Identify which cell holds the provided text, then report its (x, y) central coordinate. 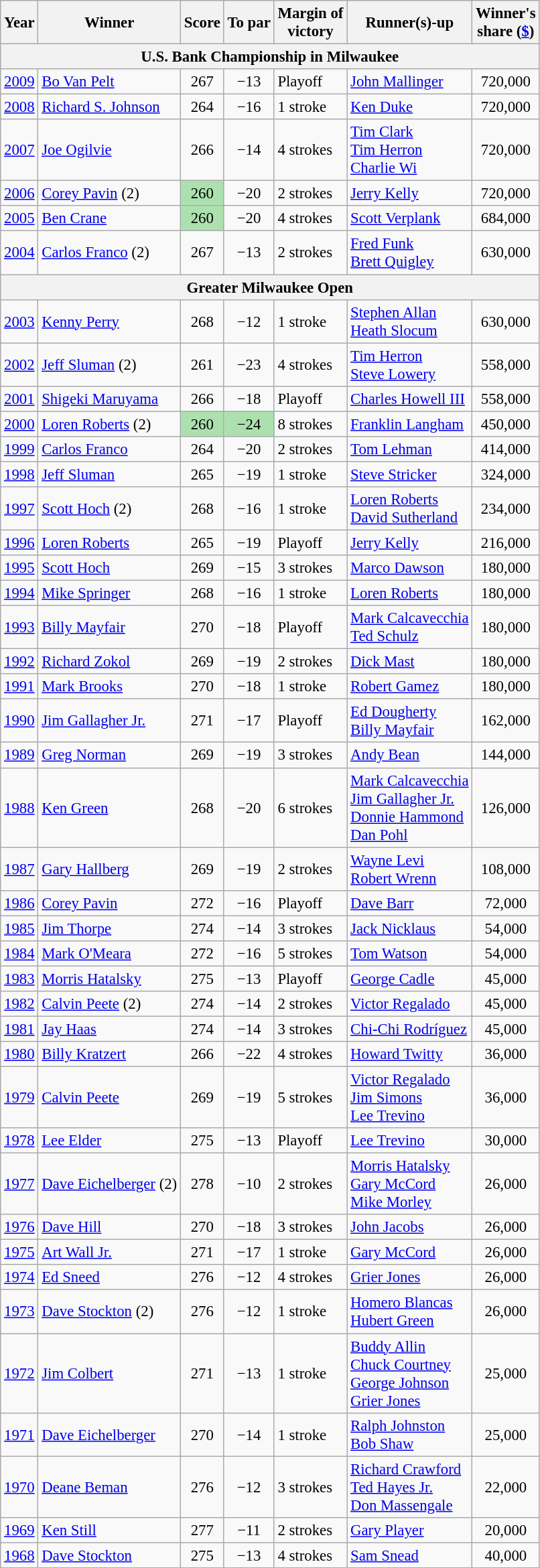
Jim Gallagher Jr. (110, 721)
8 strokes (311, 424)
20,000 (506, 1530)
Gary Hallberg (110, 869)
144,000 (506, 756)
−23 (249, 364)
Scott Verplank (410, 219)
Chi-Chi Rodríguez (410, 1029)
Charles Howell III (410, 399)
1983 (19, 979)
1971 (19, 1435)
Billy Mayfair (110, 627)
2001 (19, 399)
Victor Regalado (410, 1004)
Ken Still (110, 1530)
Fred Funk Brett Quigley (410, 253)
Tom Lehman (410, 449)
Dave Stockton (110, 1555)
1981 (19, 1029)
Loren Roberts David Sutherland (410, 509)
−11 (249, 1530)
Dave Hill (110, 1227)
Carlos Franco (2) (110, 253)
Billy Kratzert (110, 1054)
Richard Crawford Ted Hayes Jr. Don Massengale (410, 1487)
324,000 (506, 474)
1984 (19, 954)
1970 (19, 1487)
1973 (19, 1311)
Buddy Allin Chuck Courtney George Johnson Grier Jones (410, 1373)
1972 (19, 1373)
1978 (19, 1141)
−10 (249, 1184)
To par (249, 23)
Wayne Levi Robert Wrenn (410, 869)
Tim Herron Steve Lowery (410, 364)
Mark Calcavecchia Jim Gallagher Jr. Donnie Hammond Dan Pohl (410, 808)
Jack Nicklaus (410, 928)
Margin ofvictory (311, 23)
684,000 (506, 219)
Steve Stricker (410, 474)
Year (19, 23)
Corey Pavin (110, 903)
1986 (19, 903)
Howard Twitty (410, 1054)
1991 (19, 687)
Homero Blancas Hubert Green (410, 1311)
414,000 (506, 449)
Franklin Langham (410, 424)
1976 (19, 1227)
1979 (19, 1098)
Tim Clark Tim Herron Charlie Wi (410, 150)
Ken Green (110, 808)
Shigeki Maruyama (110, 399)
Jim Thorpe (110, 928)
−22 (249, 1054)
Jeff Sluman (2) (110, 364)
Calvin Peete (110, 1098)
George Cadle (410, 979)
Lee Trevino (410, 1141)
Robert Gamez (410, 687)
261 (202, 364)
Greg Norman (110, 756)
2000 (19, 424)
Ken Duke (410, 107)
1982 (19, 1004)
Stephen Allan Heath Slocum (410, 322)
Jay Haas (110, 1029)
1988 (19, 808)
1996 (19, 543)
Dave Eichelberger (110, 1435)
1968 (19, 1555)
Ed Sneed (110, 1277)
Winner'sshare ($) (506, 23)
Dick Mast (410, 662)
108,000 (506, 869)
1995 (19, 568)
1999 (19, 449)
2003 (19, 322)
Mark Calcavecchia Ted Schulz (410, 627)
2005 (19, 219)
40,000 (506, 1555)
1980 (19, 1054)
Mark Brooks (110, 687)
1969 (19, 1530)
1989 (19, 756)
Morris Hatalsky (110, 979)
Grier Jones (410, 1277)
Gary Player (410, 1530)
450,000 (506, 424)
Dave Barr (410, 903)
2009 (19, 82)
Jeff Sluman (110, 474)
2002 (19, 364)
1994 (19, 593)
Jim Colbert (110, 1373)
1990 (19, 721)
278 (202, 1184)
Winner (110, 23)
Bo Van Pelt (110, 82)
John Jacobs (410, 1227)
6 strokes (311, 808)
1974 (19, 1277)
Runner(s)-up (410, 23)
216,000 (506, 543)
22,000 (506, 1487)
Score (202, 23)
Gary McCord (410, 1253)
72,000 (506, 903)
Deane Beman (110, 1487)
Carlos Franco (110, 449)
234,000 (506, 509)
Joe Ogilvie (110, 150)
1987 (19, 869)
1975 (19, 1253)
Victor Regalado Jim Simons Lee Trevino (410, 1098)
Calvin Peete (2) (110, 1004)
126,000 (506, 808)
John Mallinger (410, 82)
−15 (249, 568)
−24 (249, 424)
30,000 (506, 1141)
Corey Pavin (2) (110, 194)
U.S. Bank Championship in Milwaukee (270, 57)
Greater Milwaukee Open (270, 287)
Andy Bean (410, 756)
Richard S. Johnson (110, 107)
277 (202, 1530)
1997 (19, 509)
1992 (19, 662)
162,000 (506, 721)
Tom Watson (410, 954)
Ed Dougherty Billy Mayfair (410, 721)
Marco Dawson (410, 568)
Mark O'Meara (110, 954)
Ralph Johnston Bob Shaw (410, 1435)
Loren Roberts (2) (110, 424)
1977 (19, 1184)
Sam Snead (410, 1555)
1998 (19, 474)
Mike Springer (110, 593)
2006 (19, 194)
Scott Hoch (110, 568)
Scott Hoch (2) (110, 509)
2008 (19, 107)
Art Wall Jr. (110, 1253)
Dave Stockton (2) (110, 1311)
Lee Elder (110, 1141)
Richard Zokol (110, 662)
Dave Eichelberger (2) (110, 1184)
2007 (19, 150)
Kenny Perry (110, 322)
2004 (19, 253)
1985 (19, 928)
Ben Crane (110, 219)
1993 (19, 627)
Morris Hatalsky Gary McCord Mike Morley (410, 1184)
